Find where the given text appears and provide that cell's center as [x, y] coordinate. 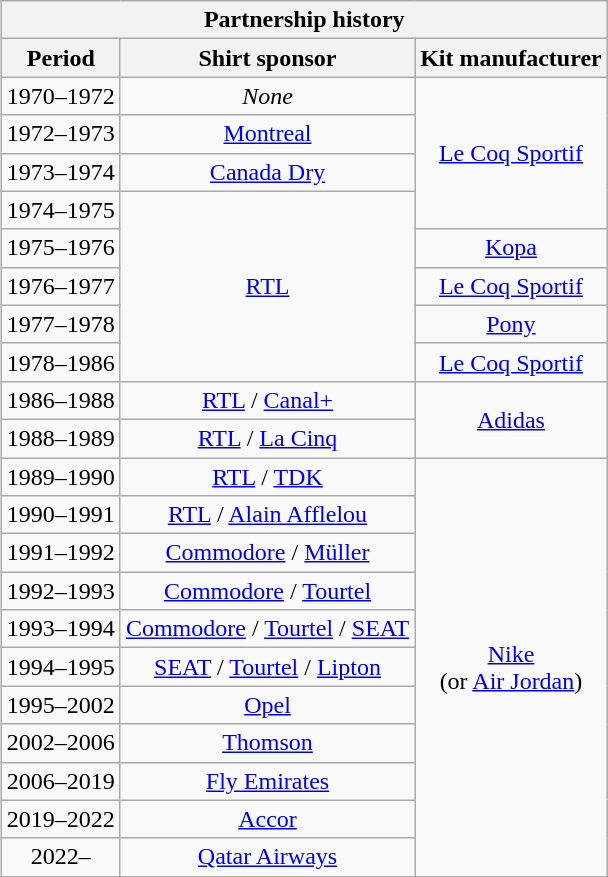
1990–1991 [60, 515]
Partnership history [304, 20]
1974–1975 [60, 210]
2019–2022 [60, 819]
None [267, 96]
Fly Emirates [267, 781]
RTL / Alain Afflelou [267, 515]
Commodore / Tourtel / SEAT [267, 629]
Shirt sponsor [267, 58]
RTL / TDK [267, 477]
Thomson [267, 743]
Pony [512, 324]
Adidas [512, 419]
Period [60, 58]
RTL / La Cinq [267, 438]
2022– [60, 857]
1994–1995 [60, 667]
1988–1989 [60, 438]
1978–1986 [60, 362]
1973–1974 [60, 172]
1972–1973 [60, 134]
Montreal [267, 134]
RTL / Canal+ [267, 400]
Accor [267, 819]
1989–1990 [60, 477]
Kopa [512, 248]
1970–1972 [60, 96]
2006–2019 [60, 781]
1986–1988 [60, 400]
1975–1976 [60, 248]
Nike(or Air Jordan) [512, 668]
1993–1994 [60, 629]
1977–1978 [60, 324]
1995–2002 [60, 705]
1976–1977 [60, 286]
2002–2006 [60, 743]
1992–1993 [60, 591]
1991–1992 [60, 553]
Opel [267, 705]
Qatar Airways [267, 857]
Canada Dry [267, 172]
Kit manufacturer [512, 58]
Commodore / Tourtel [267, 591]
SEAT / Tourtel / Lipton [267, 667]
Commodore / Müller [267, 553]
RTL [267, 286]
